Locate the cell with the specified text and output its (X, Y) center coordinate. 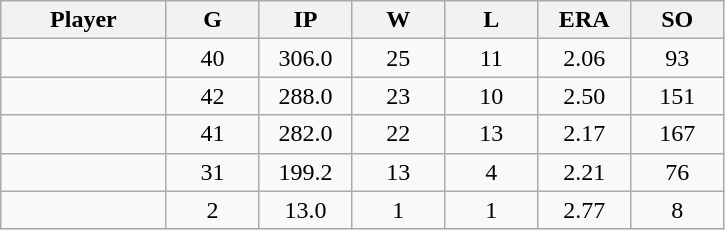
151 (678, 96)
306.0 (306, 58)
2.21 (584, 172)
288.0 (306, 96)
ERA (584, 20)
76 (678, 172)
2.77 (584, 210)
2.50 (584, 96)
10 (492, 96)
199.2 (306, 172)
13.0 (306, 210)
31 (212, 172)
Player (84, 20)
42 (212, 96)
23 (398, 96)
W (398, 20)
8 (678, 210)
22 (398, 134)
40 (212, 58)
G (212, 20)
282.0 (306, 134)
25 (398, 58)
IP (306, 20)
L (492, 20)
4 (492, 172)
2.06 (584, 58)
11 (492, 58)
167 (678, 134)
93 (678, 58)
2.17 (584, 134)
2 (212, 210)
41 (212, 134)
SO (678, 20)
